Determine the (x, y) coordinate at the center of the cell enclosing the given text.  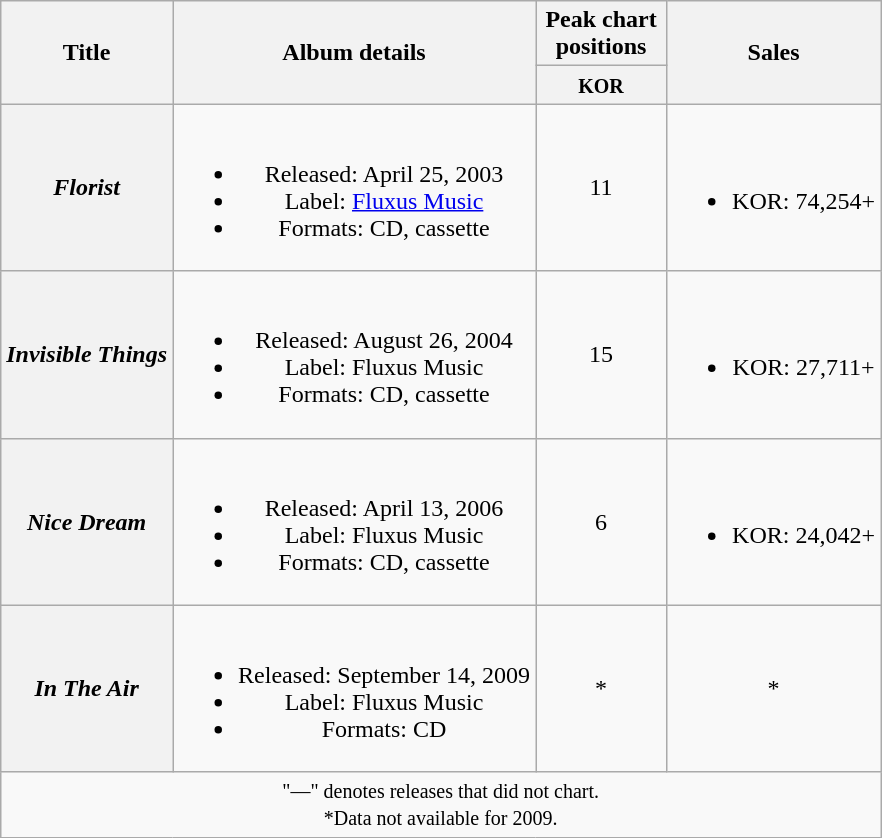
"—" denotes releases that did not chart.*Data not available for 2009. (441, 804)
Released: September 14, 2009Label: Fluxus MusicFormats: CD (354, 688)
Released: April 13, 2006Label: Fluxus MusicFormats: CD, cassette (354, 522)
KOR: 74,254+ (774, 188)
15 (602, 354)
Peak chart positions (602, 34)
KOR: 27,711+ (774, 354)
11 (602, 188)
Released: April 25, 2003Label: Fluxus MusicFormats: CD, cassette (354, 188)
Invisible Things (87, 354)
KOR: 24,042+ (774, 522)
KOR (602, 85)
Sales (774, 52)
In The Air (87, 688)
Title (87, 52)
Released: August 26, 2004Label: Fluxus MusicFormats: CD, cassette (354, 354)
Nice Dream (87, 522)
6 (602, 522)
Florist (87, 188)
Album details (354, 52)
